Determine the (x, y) coordinate at the center of the cell enclosing the given text.  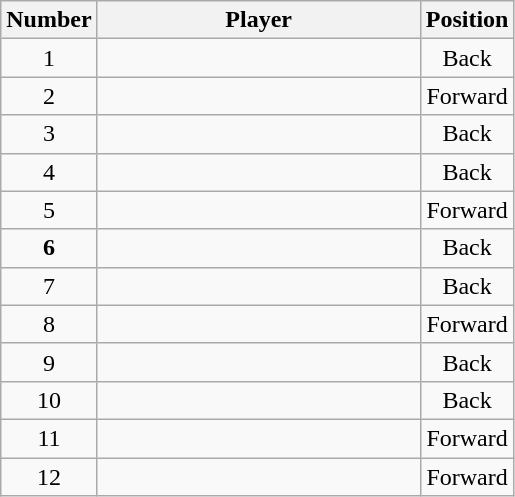
4 (49, 172)
6 (49, 248)
5 (49, 210)
Position (467, 20)
9 (49, 362)
7 (49, 286)
10 (49, 400)
Number (49, 20)
1 (49, 58)
2 (49, 96)
12 (49, 477)
Player (258, 20)
8 (49, 324)
11 (49, 438)
3 (49, 134)
